From the cell containing the given text, extract its center point as [x, y] coordinate. 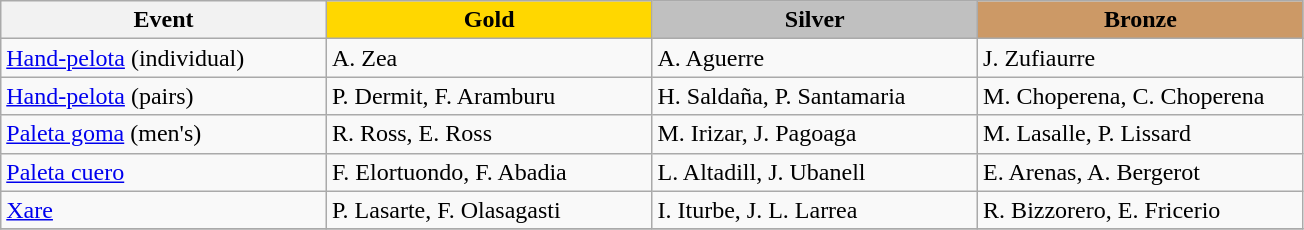
Xare [164, 210]
M. Lasalle, P. Lissard [1141, 134]
M. Choperena, C. Choperena [1141, 96]
A. Aguerre [815, 58]
M. Irizar, J. Pagoaga [815, 134]
J. Zufiaurre [1141, 58]
Hand-pelota (pairs) [164, 96]
Paleta cuero [164, 172]
H. Saldaña, P. Santamaria [815, 96]
Bronze [1141, 20]
E. Arenas, A. Bergerot [1141, 172]
I. Iturbe, J. L. Larrea [815, 210]
Silver [815, 20]
L. Altadill, J. Ubanell [815, 172]
A. Zea [489, 58]
Gold [489, 20]
Hand-pelota (individual) [164, 58]
Event [164, 20]
R. Ross, E. Ross [489, 134]
Paleta goma (men's) [164, 134]
P. Dermit, F. Aramburu [489, 96]
R. Bizzorero, E. Fricerio [1141, 210]
P. Lasarte, F. Olasagasti [489, 210]
F. Elortuondo, F. Abadia [489, 172]
